Search for the cell housing the specified text and yield its (x, y) center coordinate. 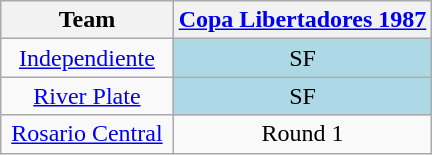
Copa Libertadores 1987 (302, 20)
Round 1 (302, 134)
Team (87, 20)
Independiente (87, 58)
River Plate (87, 96)
Rosario Central (87, 134)
